Locate the cell with the specified text and output its (X, Y) center coordinate. 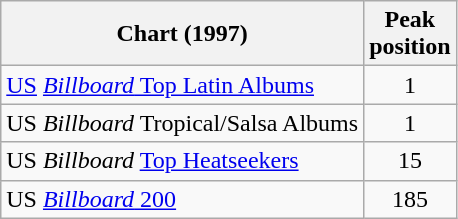
15 (410, 161)
185 (410, 199)
US Billboard Top Latin Albums (182, 85)
US Billboard Top Heatseekers (182, 161)
US Billboard 200 (182, 199)
Chart (1997) (182, 34)
Peakposition (410, 34)
US Billboard Tropical/Salsa Albums (182, 123)
